Output the [x, y] coordinate of the center of the cell containing the given text.  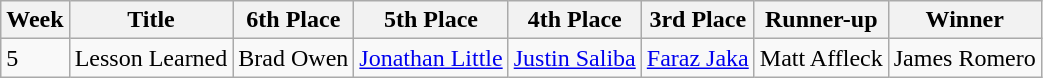
Title [151, 20]
5th Place [431, 20]
Justin Saliba [574, 58]
Runner-up [821, 20]
6th Place [294, 20]
Week [35, 20]
Faraz Jaka [698, 58]
Jonathan Little [431, 58]
Brad Owen [294, 58]
Matt Affleck [821, 58]
James Romero [964, 58]
Winner [964, 20]
5 [35, 58]
3rd Place [698, 20]
4th Place [574, 20]
Lesson Learned [151, 58]
